Capture the cell that displays the provided text and extract its [X, Y] central coordinate. 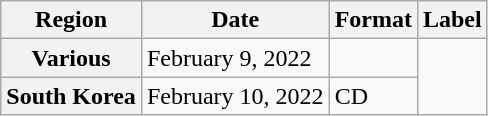
CD [373, 96]
February 10, 2022 [235, 96]
Various [72, 58]
Format [373, 20]
February 9, 2022 [235, 58]
Date [235, 20]
Label [452, 20]
Region [72, 20]
South Korea [72, 96]
